Locate the cell with the specified text and output its (X, Y) center coordinate. 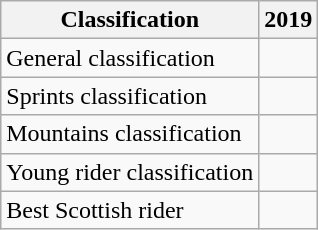
Best Scottish rider (130, 210)
Classification (130, 20)
General classification (130, 58)
Mountains classification (130, 134)
2019 (288, 20)
Young rider classification (130, 172)
Sprints classification (130, 96)
